Output the [X, Y] coordinate of the center of the cell containing the given text.  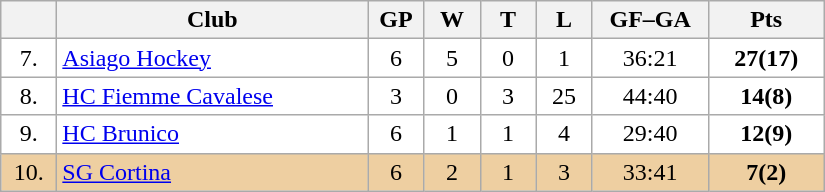
10. [29, 172]
7. [29, 58]
Club [212, 20]
GP [396, 20]
5 [452, 58]
Pts [766, 20]
W [452, 20]
HC Fiemme Cavalese [212, 96]
T [508, 20]
L [564, 20]
33:41 [650, 172]
29:40 [650, 134]
27(17) [766, 58]
25 [564, 96]
GF–GA [650, 20]
9. [29, 134]
Asiago Hockey [212, 58]
2 [452, 172]
12(9) [766, 134]
8. [29, 96]
7(2) [766, 172]
36:21 [650, 58]
14(8) [766, 96]
4 [564, 134]
HC Brunico [212, 134]
SG Cortina [212, 172]
44:40 [650, 96]
